Return the (X, Y) coordinate for the center point of the cell that contains the specified text.  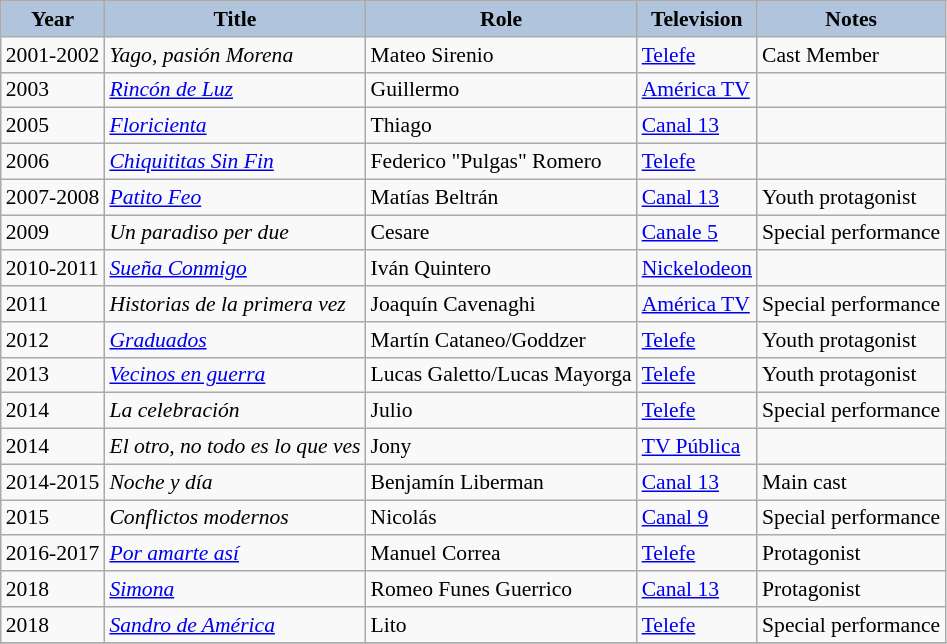
Canal 9 (697, 518)
Conflictos modernos (234, 518)
Nicolás (502, 518)
Cesare (502, 233)
Historias de la primera vez (234, 304)
Notes (851, 19)
Cast Member (851, 55)
2013 (53, 375)
2012 (53, 340)
TV Pública (697, 447)
Benjamín Liberman (502, 482)
2007-2008 (53, 197)
Patito Feo (234, 197)
Romeo Funes Guerrico (502, 589)
Mateo Sirenio (502, 55)
2006 (53, 162)
Guillermo (502, 90)
Rincón de Luz (234, 90)
Un paradiso per due (234, 233)
2003 (53, 90)
Graduados (234, 340)
Yago, pasión Morena (234, 55)
2009 (53, 233)
2010-2011 (53, 269)
Chiquititas Sin Fin (234, 162)
Thiago (502, 126)
Simona (234, 589)
Lucas Galetto/Lucas Mayorga (502, 375)
Nickelodeon (697, 269)
Manuel Correa (502, 554)
El otro, no todo es lo que ves (234, 447)
Matías Beltrán (502, 197)
Sandro de América (234, 625)
La celebración (234, 411)
2011 (53, 304)
Lito (502, 625)
Television (697, 19)
Noche y día (234, 482)
2005 (53, 126)
Por amarte así (234, 554)
2001-2002 (53, 55)
Sueña Conmigo (234, 269)
2015 (53, 518)
Iván Quintero (502, 269)
2014-2015 (53, 482)
Year (53, 19)
Martín Cataneo/Goddzer (502, 340)
Title (234, 19)
Role (502, 19)
Joaquín Cavenaghi (502, 304)
Floricienta (234, 126)
Main cast (851, 482)
Vecinos en guerra (234, 375)
Jony (502, 447)
Julio (502, 411)
2016-2017 (53, 554)
Canale 5 (697, 233)
Federico "Pulgas" Romero (502, 162)
